Identify which cell holds the provided text, then report its [x, y] central coordinate. 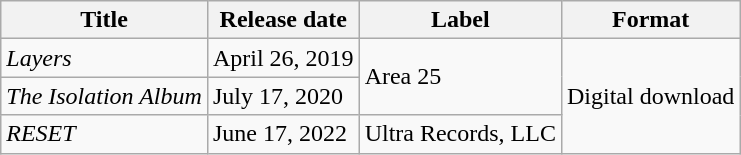
July 17, 2020 [283, 96]
RESET [104, 134]
Release date [283, 20]
June 17, 2022 [283, 134]
Ultra Records, LLC [460, 134]
Digital download [650, 96]
April 26, 2019 [283, 58]
The Isolation Album [104, 96]
Label [460, 20]
Layers [104, 58]
Area 25 [460, 77]
Format [650, 20]
Title [104, 20]
